Detect which cell encompasses the target text, then output its [X, Y] center coordinate. 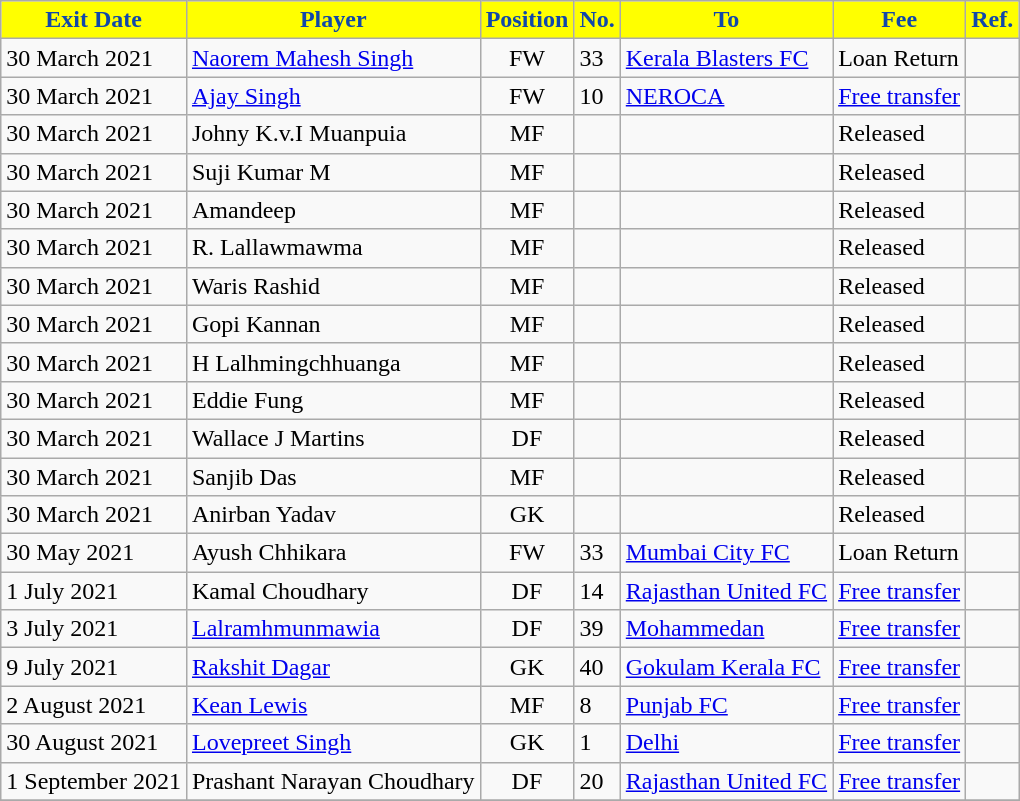
Anirban Yadav [333, 515]
30 May 2021 [94, 553]
1 [597, 743]
Amandeep [333, 210]
Naorem Mahesh Singh [333, 58]
8 [597, 705]
Mohammedan [726, 629]
Fee [900, 20]
Gopi Kannan [333, 324]
Wallace J Martins [333, 438]
30 August 2021 [94, 743]
40 [597, 667]
Mumbai City FC [726, 553]
Sanjib Das [333, 477]
20 [597, 781]
No. [597, 20]
Ajay Singh [333, 96]
Kean Lewis [333, 705]
Ref. [992, 20]
9 July 2021 [94, 667]
Kamal Choudhary [333, 591]
2 August 2021 [94, 705]
Gokulam Kerala FC [726, 667]
Prashant Narayan Choudhary [333, 781]
Eddie Fung [333, 400]
Punjab FC [726, 705]
14 [597, 591]
Lovepreet Singh [333, 743]
39 [597, 629]
Waris Rashid [333, 286]
NEROCA [726, 96]
3 July 2021 [94, 629]
Kerala Blasters FC [726, 58]
Player [333, 20]
Lalramhmunmawia [333, 629]
Exit Date [94, 20]
H Lalhmingchhuanga [333, 362]
Johny K.v.I Muanpuia [333, 134]
Ayush Chhikara [333, 553]
Position [527, 20]
Delhi [726, 743]
10 [597, 96]
1 July 2021 [94, 591]
To [726, 20]
Rakshit Dagar [333, 667]
1 September 2021 [94, 781]
Suji Kumar M [333, 172]
R. Lallawmawma [333, 248]
